Output the (X, Y) coordinate of the center of the cell containing the given text.  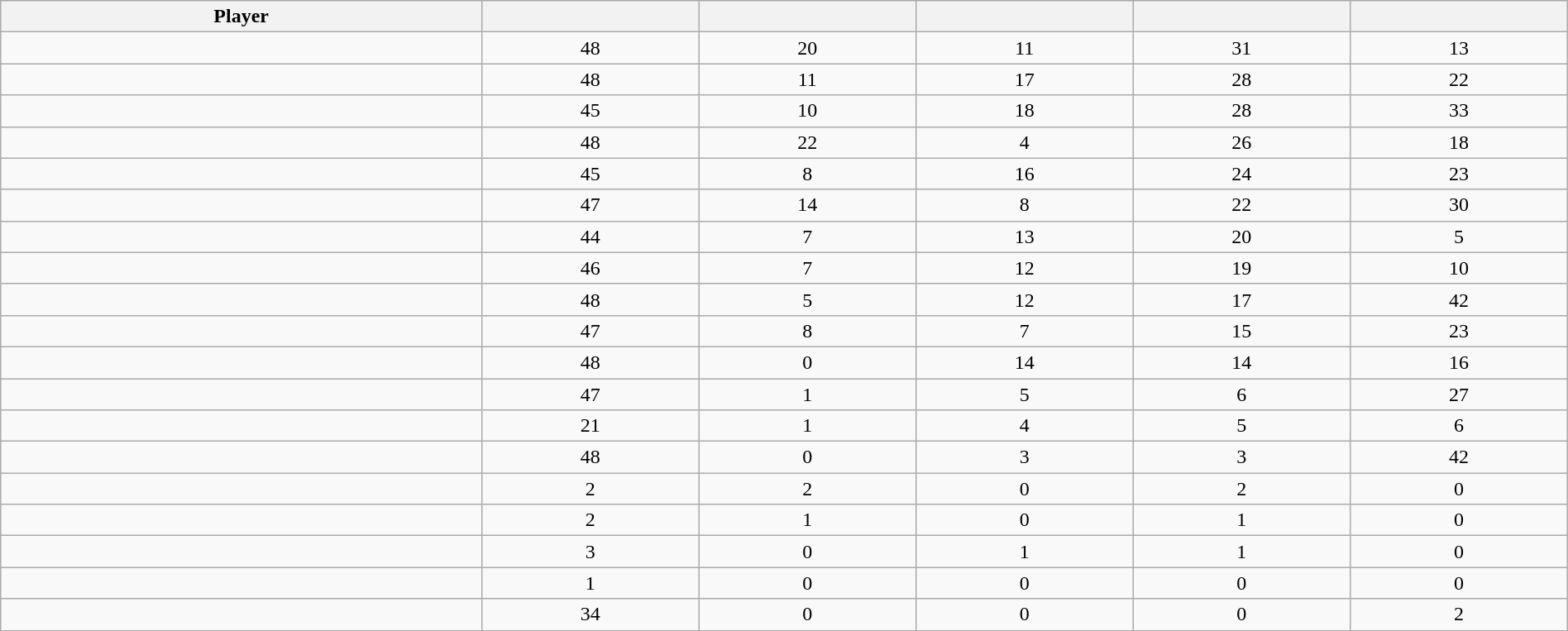
Player (241, 17)
31 (1242, 48)
34 (590, 614)
30 (1459, 205)
33 (1459, 111)
19 (1242, 268)
21 (590, 426)
15 (1242, 331)
26 (1242, 142)
24 (1242, 174)
46 (590, 268)
27 (1459, 394)
44 (590, 237)
